Find where the given text appears and provide that cell's center as [X, Y] coordinate. 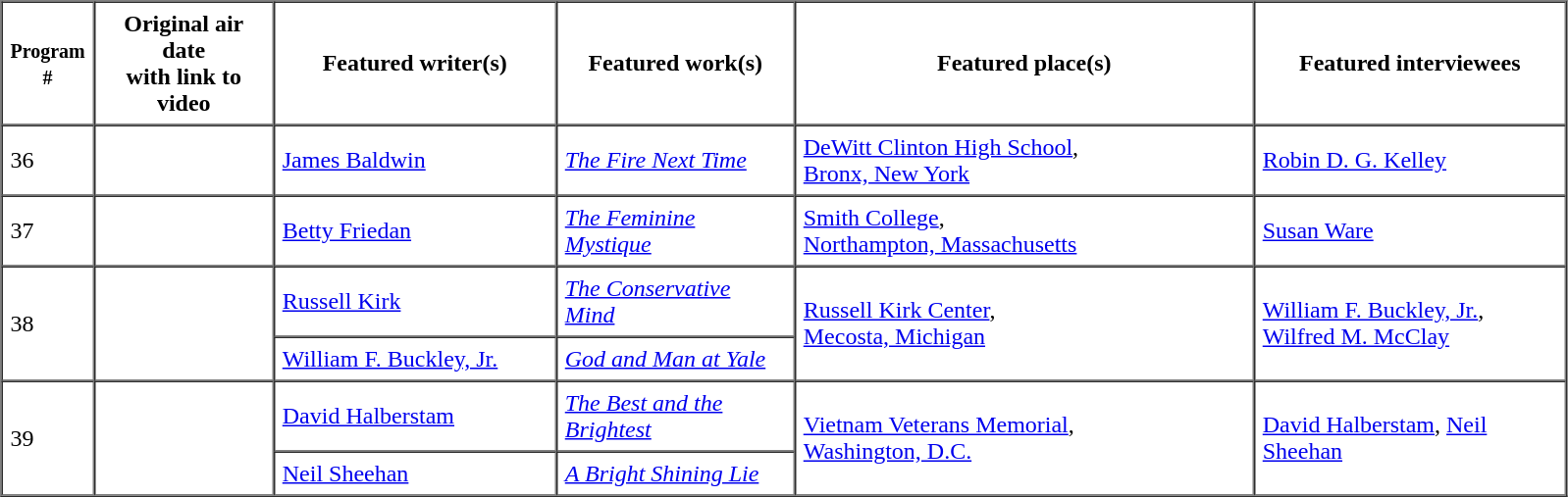
James Baldwin [415, 161]
Featured writer(s) [415, 64]
Featured interviewees [1410, 64]
William F. Buckley, Jr. [415, 359]
Russell Kirk [415, 302]
37 [48, 231]
The Fire Next Time [675, 161]
God and Man at Yale [675, 359]
William F. Buckley, Jr., Wilfred M. McClay [1410, 323]
Russell Kirk Center,Mecosta, Michigan [1024, 323]
A Bright Shining Lie [675, 472]
David Halberstam, Neil Sheehan [1410, 437]
The Feminine Mystique [675, 231]
Betty Friedan [415, 231]
DeWitt Clinton High School,Bronx, New York [1024, 161]
The Best and the Brightest [675, 416]
Susan Ware [1410, 231]
David Halberstam [415, 416]
Neil Sheehan [415, 472]
Original air datewith link to video [184, 64]
Featured place(s) [1024, 64]
38 [48, 323]
36 [48, 161]
Smith College,Northampton, Massachusetts [1024, 231]
Program # [48, 64]
The Conservative Mind [675, 302]
Featured work(s) [675, 64]
39 [48, 437]
Robin D. G. Kelley [1410, 161]
Vietnam Veterans Memorial,Washington, D.C. [1024, 437]
